For the text-containing cell, return its midpoint in [X, Y] coordinate format. 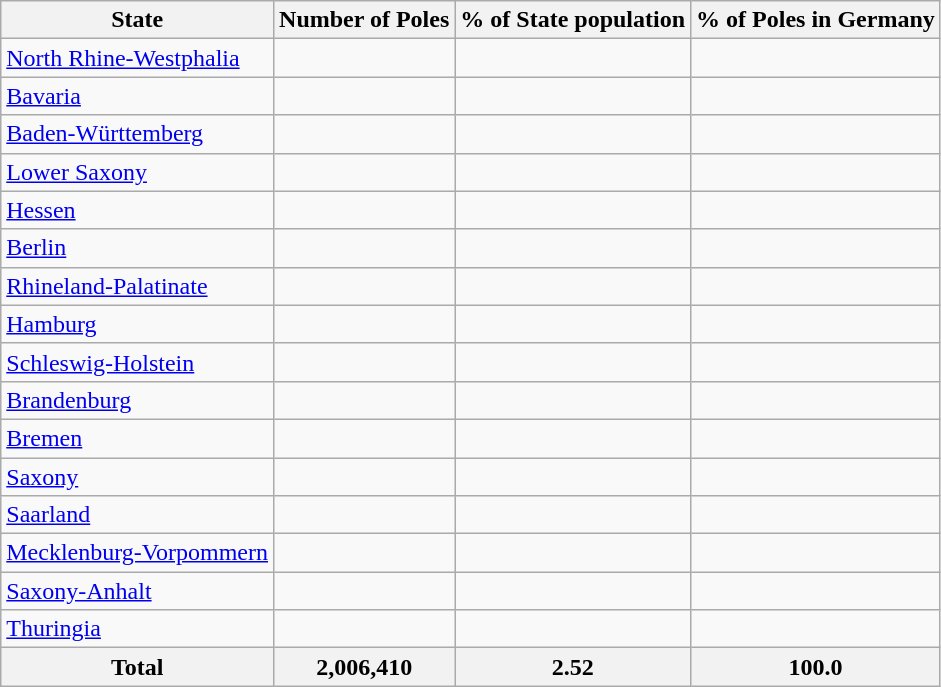
Saxony [138, 477]
Hamburg [138, 324]
Saarland [138, 515]
Number of Poles [364, 20]
2.52 [573, 667]
North Rhine-Westphalia [138, 58]
Brandenburg [138, 400]
Rhineland-Palatinate [138, 286]
Mecklenburg-Vorpommern [138, 553]
Bremen [138, 438]
% of Poles in Germany [816, 20]
Thuringia [138, 629]
Total [138, 667]
Hessen [138, 210]
100.0 [816, 667]
2,006,410 [364, 667]
Saxony-Anhalt [138, 591]
Lower Saxony [138, 172]
% of State population [573, 20]
State [138, 20]
Schleswig-Holstein [138, 362]
Baden-Württemberg [138, 134]
Bavaria [138, 96]
Berlin [138, 248]
